Capture the cell that displays the provided text and extract its [x, y] central coordinate. 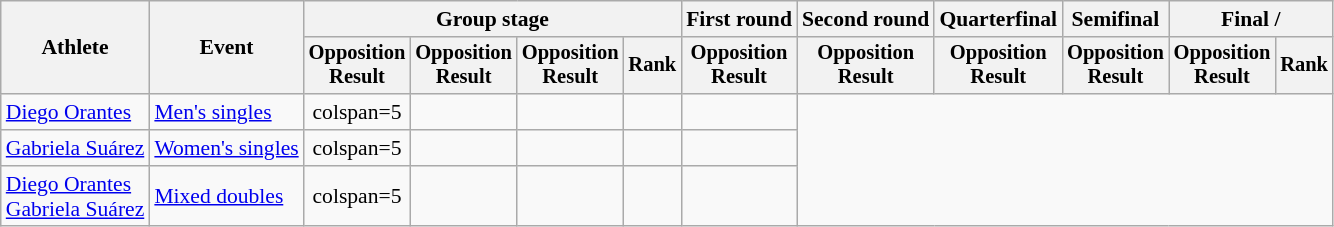
Gabriela Suárez [76, 148]
Second round [866, 19]
Women's singles [226, 148]
Diego Orantes [76, 112]
Men's singles [226, 112]
Quarterfinal [998, 19]
Diego OrantesGabriela Suárez [76, 196]
Semifinal [1116, 19]
Mixed doubles [226, 196]
First round [739, 19]
Final / [1251, 19]
Athlete [76, 48]
Event [226, 48]
Group stage [492, 19]
